Extract the [X, Y] coordinate from the center of the cell holding the provided text.  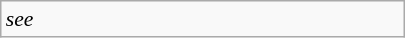
see [203, 19]
